Capture the cell that displays the provided text and extract its (x, y) central coordinate. 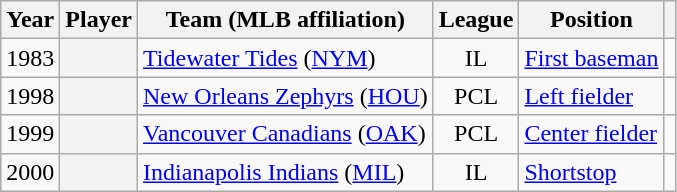
Left fielder (592, 96)
1998 (30, 96)
2000 (30, 172)
First baseman (592, 58)
Tidewater Tides (NYM) (286, 58)
Vancouver Canadians (OAK) (286, 134)
Team (MLB affiliation) (286, 20)
League (476, 20)
Player (99, 20)
1983 (30, 58)
Position (592, 20)
Center fielder (592, 134)
Shortstop (592, 172)
Year (30, 20)
New Orleans Zephyrs (HOU) (286, 96)
Indianapolis Indians (MIL) (286, 172)
1999 (30, 134)
